Provide the [x, y] coordinate of the cell's center where the given text is located.  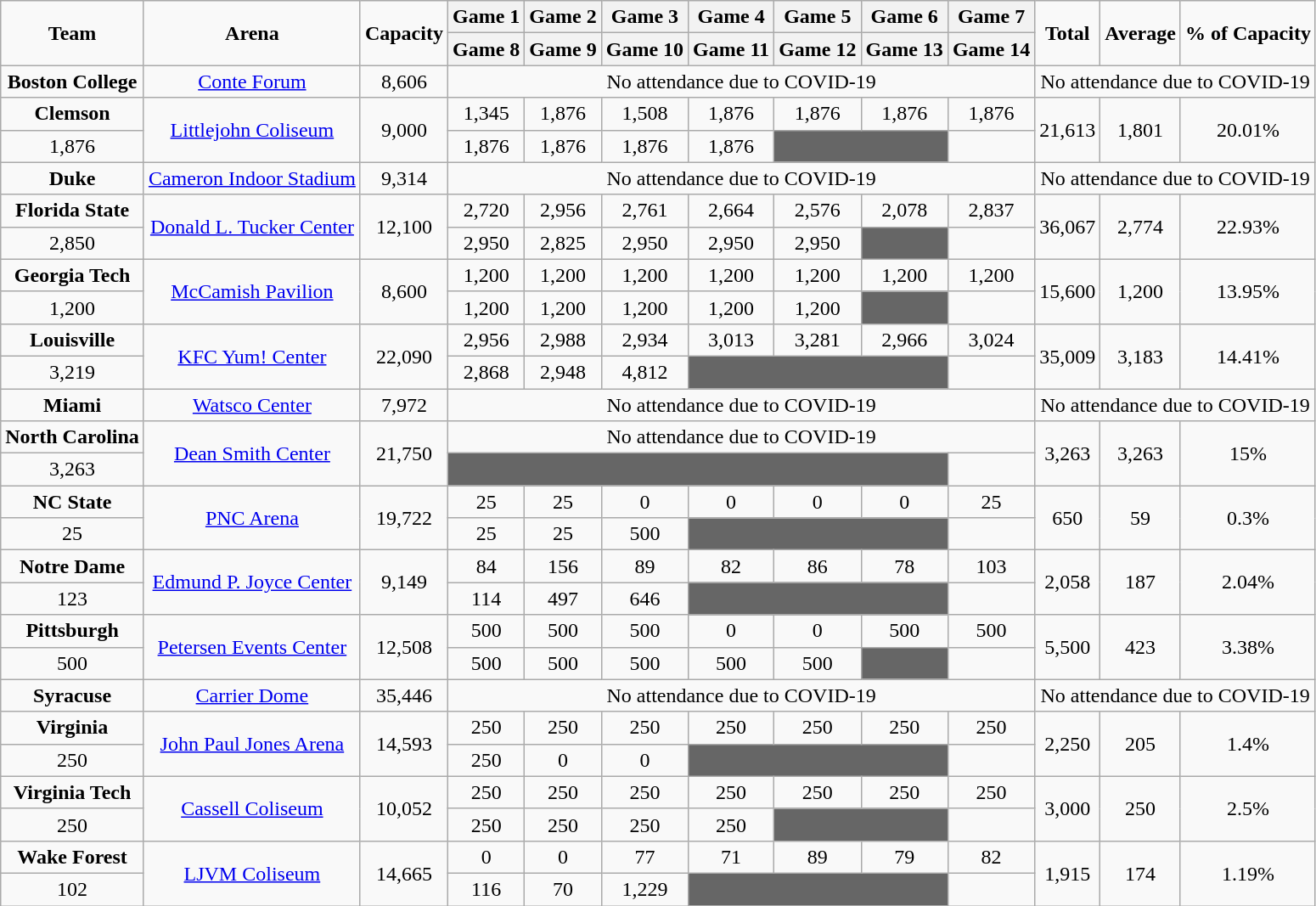
15% [1248, 453]
Miami [73, 405]
116 [486, 889]
20.01% [1248, 130]
9,149 [404, 582]
9,314 [404, 178]
21,613 [1068, 130]
2,934 [644, 340]
114 [486, 599]
Game 1 [486, 17]
123 [73, 599]
2,250 [1068, 744]
2,948 [563, 372]
35,446 [404, 695]
2,825 [563, 243]
3.38% [1248, 647]
15,600 [1068, 291]
2,837 [991, 211]
1,229 [644, 889]
12,508 [404, 647]
Game 4 [732, 17]
2,988 [563, 340]
77 [644, 857]
8,606 [404, 82]
1,915 [1068, 873]
2,850 [73, 243]
497 [563, 599]
PNC Arena [251, 518]
Conte Forum [251, 82]
Game 8 [486, 49]
2,761 [644, 211]
2.04% [1248, 582]
35,009 [1068, 356]
3,000 [1068, 808]
103 [991, 566]
Game 5 [818, 17]
1.4% [1248, 744]
3,281 [818, 340]
8,600 [404, 291]
Donald L. Tucker Center [251, 227]
2,664 [732, 211]
Carrier Dome [251, 695]
19,722 [404, 518]
5,500 [1068, 647]
KFC Yum! Center [251, 356]
Arena [251, 33]
13.95% [1248, 291]
646 [644, 599]
1.19% [1248, 873]
21,750 [404, 453]
Petersen Events Center [251, 647]
4,812 [644, 372]
Game 9 [563, 49]
Clemson [73, 114]
12,100 [404, 227]
14,593 [404, 744]
84 [486, 566]
2,058 [1068, 582]
3,219 [73, 372]
22,090 [404, 356]
Pittsburgh [73, 631]
% of Capacity [1248, 33]
Dean Smith Center [251, 453]
650 [1068, 518]
North Carolina [73, 437]
Duke [73, 178]
10,052 [404, 808]
Edmund P. Joyce Center [251, 582]
22.93% [1248, 227]
70 [563, 889]
2,774 [1141, 227]
2.5% [1248, 808]
14,665 [404, 873]
Georgia Tech [73, 275]
Game 13 [904, 49]
Florida State [73, 211]
Capacity [404, 33]
3,024 [991, 340]
Cassell Coliseum [251, 808]
Average [1141, 33]
Game 12 [818, 49]
Syracuse [73, 695]
3,183 [1141, 356]
LJVM Coliseum [251, 873]
Game 6 [904, 17]
423 [1141, 647]
Wake Forest [73, 857]
John Paul Jones Arena [251, 744]
Game 10 [644, 49]
86 [818, 566]
Team [73, 33]
Notre Dame [73, 566]
Louisville [73, 340]
2,868 [486, 372]
79 [904, 857]
Littlejohn Coliseum [251, 130]
Cameron Indoor Stadium [251, 178]
1,801 [1141, 130]
59 [1141, 518]
205 [1141, 744]
156 [563, 566]
Virginia [73, 728]
3,013 [732, 340]
36,067 [1068, 227]
71 [732, 857]
2,078 [904, 211]
Game 7 [991, 17]
2,576 [818, 211]
Game 3 [644, 17]
187 [1141, 582]
NC State [73, 502]
Total [1068, 33]
2,966 [904, 340]
102 [73, 889]
78 [904, 566]
14.41% [1248, 356]
Boston College [73, 82]
Game 14 [991, 49]
9,000 [404, 130]
7,972 [404, 405]
McCamish Pavilion [251, 291]
Virginia Tech [73, 792]
Watsco Center [251, 405]
Game 2 [563, 17]
1,508 [644, 114]
2,720 [486, 211]
1,345 [486, 114]
Game 11 [732, 49]
174 [1141, 873]
0.3% [1248, 518]
